Search for the cell housing the specified text and yield its (x, y) center coordinate. 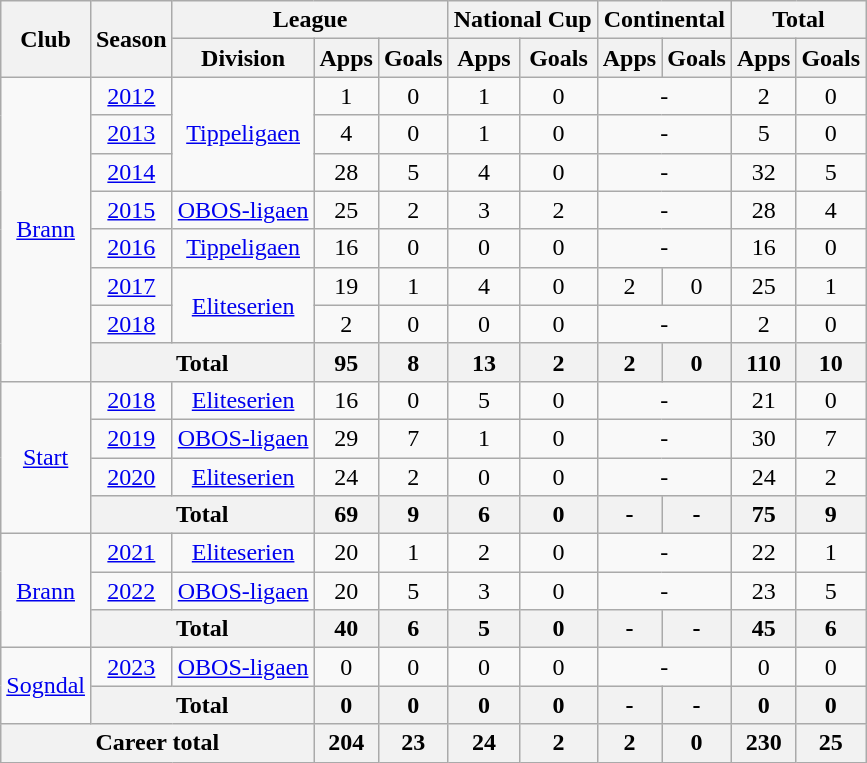
National Cup (522, 20)
2021 (131, 553)
2016 (131, 248)
75 (763, 515)
32 (763, 172)
2013 (131, 134)
2020 (131, 477)
230 (763, 743)
95 (346, 362)
2019 (131, 438)
Season (131, 39)
Sogndal (46, 686)
110 (763, 362)
45 (763, 629)
2015 (131, 210)
30 (763, 438)
22 (763, 553)
Career total (158, 743)
21 (763, 400)
10 (831, 362)
Start (46, 457)
8 (413, 362)
19 (346, 286)
2017 (131, 286)
2023 (131, 667)
Division (243, 58)
29 (346, 438)
2012 (131, 96)
2022 (131, 591)
69 (346, 515)
Continental (664, 20)
League (310, 20)
13 (484, 362)
2014 (131, 172)
204 (346, 743)
40 (346, 629)
Club (46, 39)
